For the text-containing cell, return its midpoint in (x, y) coordinate format. 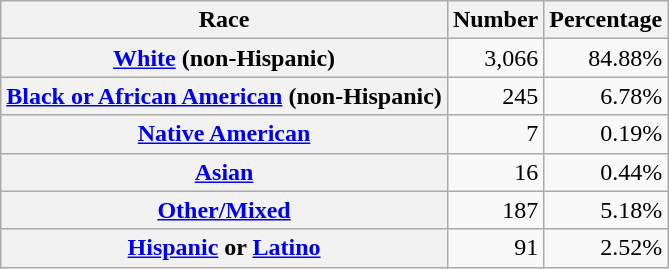
0.44% (606, 172)
Race (224, 20)
Black or African American (non-Hispanic) (224, 96)
Percentage (606, 20)
Asian (224, 172)
187 (495, 210)
245 (495, 96)
White (non-Hispanic) (224, 58)
2.52% (606, 248)
0.19% (606, 134)
91 (495, 248)
5.18% (606, 210)
Hispanic or Latino (224, 248)
3,066 (495, 58)
7 (495, 134)
84.88% (606, 58)
Native American (224, 134)
Number (495, 20)
6.78% (606, 96)
16 (495, 172)
Other/Mixed (224, 210)
